Identify which cell holds the provided text, then report its [x, y] central coordinate. 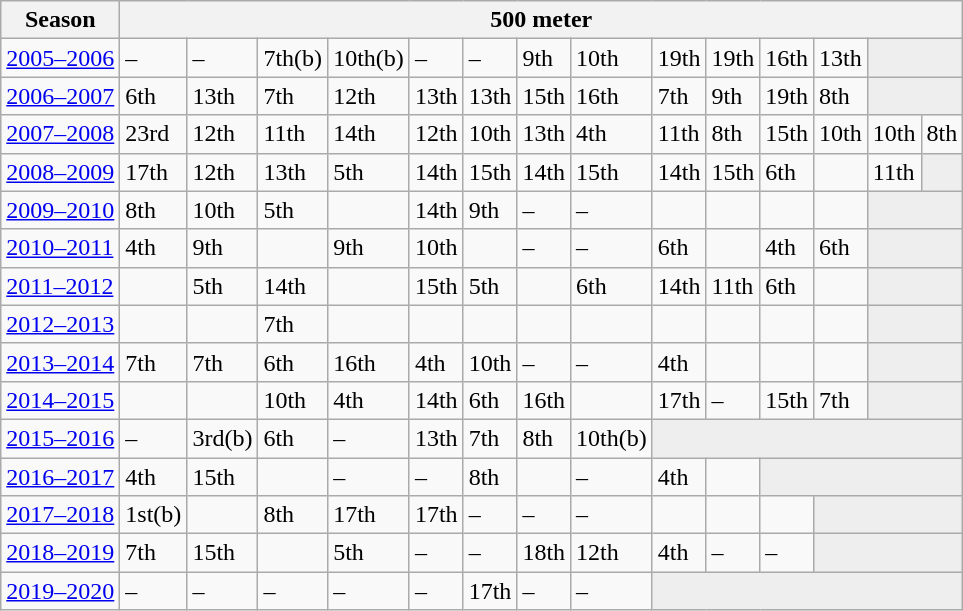
2006–2007 [60, 96]
2008–2009 [60, 172]
23rd [154, 134]
2010–2011 [60, 248]
500 meter [542, 20]
2007–2008 [60, 134]
Season [60, 20]
18th [544, 553]
3rd(b) [222, 438]
2005–2006 [60, 58]
2009–2010 [60, 210]
2017–2018 [60, 515]
2011–2012 [60, 286]
2013–2014 [60, 362]
2018–2019 [60, 553]
2015–2016 [60, 438]
1st(b) [154, 515]
2019–2020 [60, 591]
7th(b) [293, 58]
2016–2017 [60, 477]
2014–2015 [60, 400]
2012–2013 [60, 324]
